Return the (X, Y) coordinate for the center point of the cell that contains the specified text.  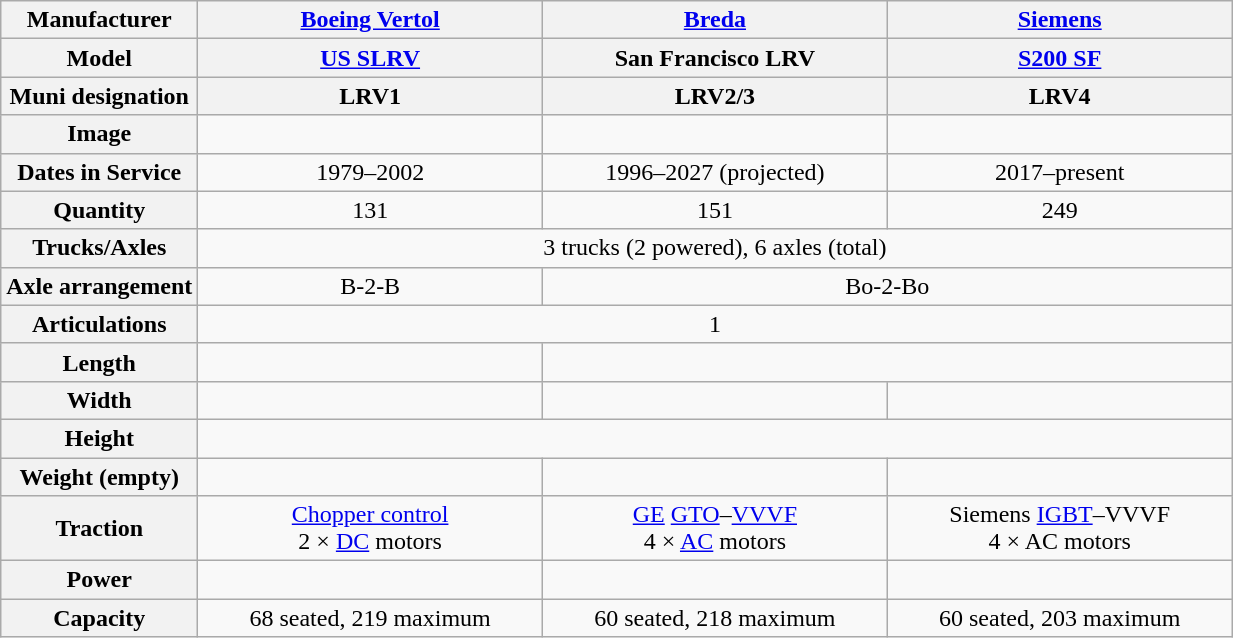
1979–2002 (370, 172)
Height (100, 438)
60 seated, 218 maximum (716, 618)
Muni designation (100, 96)
Axle arrangement (100, 286)
LRV2/3 (716, 96)
3 trucks (2 powered), 6 axles (total) (715, 248)
LRV4 (1060, 96)
Breda (716, 20)
Image (100, 134)
151 (716, 210)
Articulations (100, 324)
2017–present (1060, 172)
Length (100, 362)
Quantity (100, 210)
Manufacturer (100, 20)
Weight (empty) (100, 477)
Chopper control2 × DC motors (370, 528)
1996–2027 (projected) (716, 172)
B-2-B (370, 286)
Siemens IGBT–VVVF4 × AC motors (1060, 528)
Siemens (1060, 20)
Traction (100, 528)
Bo-2-Bo (888, 286)
Dates in Service (100, 172)
San Francisco LRV (716, 58)
68 seated, 219 maximum (370, 618)
US SLRV (370, 58)
131 (370, 210)
GE GTO–VVVF4 × AC motors (716, 528)
S200 SF (1060, 58)
Model (100, 58)
60 seated, 203 maximum (1060, 618)
Capacity (100, 618)
Trucks/Axles (100, 248)
1 (715, 324)
LRV1 (370, 96)
Boeing Vertol (370, 20)
Width (100, 400)
Power (100, 580)
249 (1060, 210)
